From the cell containing the given text, extract its center point as [X, Y] coordinate. 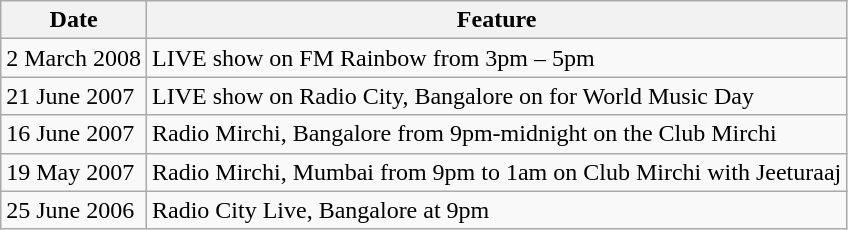
Feature [496, 20]
16 June 2007 [74, 134]
2 March 2008 [74, 58]
25 June 2006 [74, 210]
19 May 2007 [74, 172]
21 June 2007 [74, 96]
Radio Mirchi, Mumbai from 9pm to 1am on Club Mirchi with Jeeturaaj [496, 172]
LIVE show on FM Rainbow from 3pm – 5pm [496, 58]
Radio City Live, Bangalore at 9pm [496, 210]
Date [74, 20]
LIVE show on Radio City, Bangalore on for World Music Day [496, 96]
Radio Mirchi, Bangalore from 9pm-midnight on the Club Mirchi [496, 134]
